Locate the cell with the specified text and output its (x, y) center coordinate. 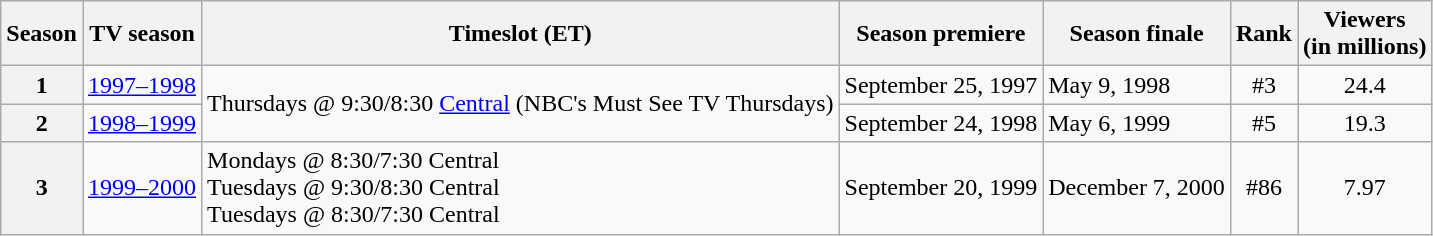
1 (42, 85)
2 (42, 123)
1997–1998 (142, 85)
May 9, 1998 (1137, 85)
#86 (1264, 188)
24.4 (1365, 85)
7.97 (1365, 188)
September 25, 1997 (941, 85)
1999–2000 (142, 188)
#3 (1264, 85)
Timeslot (ET) (520, 34)
December 7, 2000 (1137, 188)
September 24, 1998 (941, 123)
Rank (1264, 34)
3 (42, 188)
Season finale (1137, 34)
#5 (1264, 123)
September 20, 1999 (941, 188)
Thursdays @ 9:30/8:30 Central (NBC's Must See TV Thursdays) (520, 104)
Season (42, 34)
TV season (142, 34)
1998–1999 (142, 123)
Viewers(in millions) (1365, 34)
19.3 (1365, 123)
Season premiere (941, 34)
May 6, 1999 (1137, 123)
Mondays @ 8:30/7:30 CentralTuesdays @ 9:30/8:30 CentralTuesdays @ 8:30/7:30 Central (520, 188)
